Find where the given text appears and provide that cell's center as (x, y) coordinate. 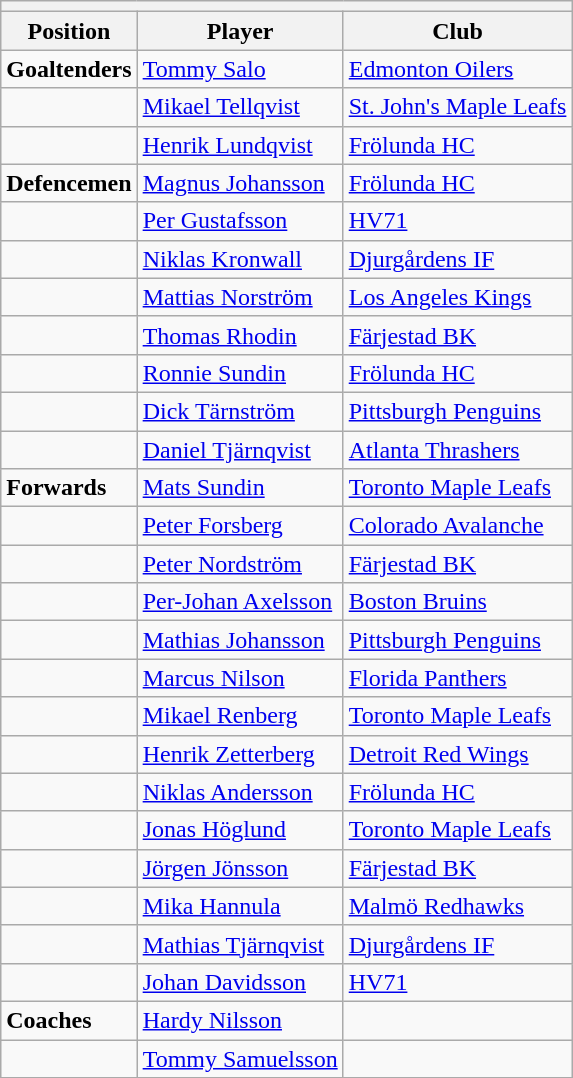
Mika Hannula (240, 906)
St. John's Maple Leafs (458, 107)
Peter Nordström (240, 564)
Ronnie Sundin (240, 373)
Detroit Red Wings (458, 754)
Tommy Salo (240, 69)
Defencemen (69, 183)
Tommy Samuelsson (240, 1059)
Hardy Nilsson (240, 1020)
Coaches (69, 1020)
Henrik Lundqvist (240, 145)
Niklas Andersson (240, 792)
Player (240, 31)
Position (69, 31)
Daniel Tjärnqvist (240, 449)
Per-Johan Axelsson (240, 602)
Johan Davidsson (240, 982)
Per Gustafsson (240, 221)
Marcus Nilson (240, 678)
Boston Bruins (458, 602)
Edmonton Oilers (458, 69)
Mattias Norström (240, 297)
Florida Panthers (458, 678)
Mathias Johansson (240, 640)
Atlanta Thrashers (458, 449)
Colorado Avalanche (458, 526)
Magnus Johansson (240, 183)
Mats Sundin (240, 488)
Henrik Zetterberg (240, 754)
Malmö Redhawks (458, 906)
Forwards (69, 488)
Thomas Rhodin (240, 335)
Niklas Kronwall (240, 259)
Mikael Tellqvist (240, 107)
Jörgen Jönsson (240, 868)
Jonas Höglund (240, 830)
Mikael Renberg (240, 716)
Goaltenders (69, 69)
Dick Tärnström (240, 411)
Peter Forsberg (240, 526)
Mathias Tjärnqvist (240, 944)
Los Angeles Kings (458, 297)
Club (458, 31)
